Return [X, Y] of the center of cell containing provided text 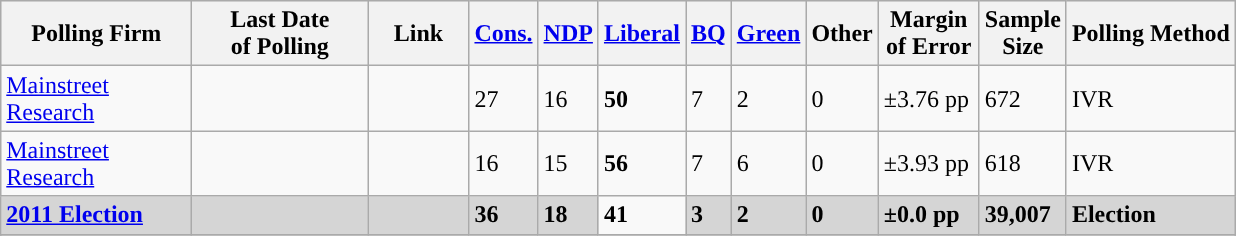
±0.0 pp [928, 215]
Liberal [642, 34]
Cons. [504, 34]
Last Dateof Polling [280, 34]
Marginof Error [928, 34]
Election [1150, 215]
Green [768, 34]
2011 Election [96, 215]
±3.76 pp [928, 98]
39,007 [1022, 215]
Link [418, 34]
618 [1022, 164]
15 [568, 164]
Other [842, 34]
BQ [709, 34]
672 [1022, 98]
SampleSize [1022, 34]
27 [504, 98]
36 [504, 215]
50 [642, 98]
3 [709, 215]
±3.93 pp [928, 164]
18 [568, 215]
56 [642, 164]
Polling Method [1150, 34]
Polling Firm [96, 34]
41 [642, 215]
NDP [568, 34]
6 [768, 164]
